Return the (X, Y) coordinate for the center point of the cell that contains the specified text.  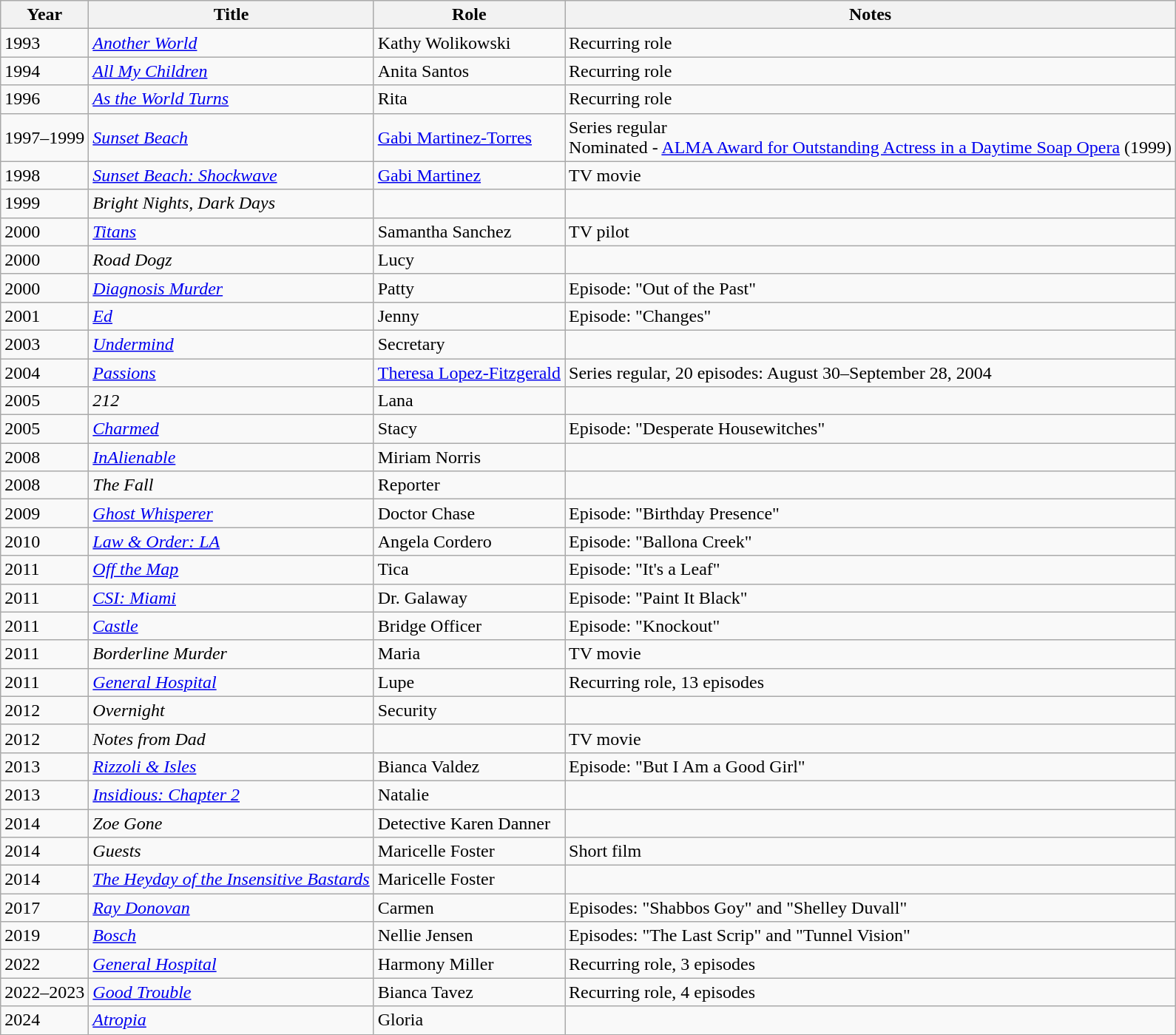
The Fall (231, 485)
Tica (469, 570)
As the World Turns (231, 99)
Recurring role, 4 episodes (871, 992)
2010 (44, 542)
Anita Santos (469, 71)
Lupe (469, 682)
Episode: "Ballona Creek" (871, 542)
The Heyday of the Insensitive Bastards (231, 880)
Episode: "Changes" (871, 316)
Stacy (469, 429)
Guests (231, 852)
Harmony Miller (469, 964)
2017 (44, 908)
Series regularNominated - ALMA Award for Outstanding Actress in a Daytime Soap Opera (1999) (871, 138)
2001 (44, 316)
Dr. Galaway (469, 598)
Jenny (469, 316)
Kathy Wolikowski (469, 43)
Recurring role, 13 episodes (871, 682)
Ray Donovan (231, 908)
Samantha Sanchez (469, 232)
InAlienable (231, 457)
Castle (231, 626)
Overnight (231, 710)
1993 (44, 43)
Another World (231, 43)
Short film (871, 852)
Gabi Martinez (469, 175)
Charmed (231, 429)
Ed (231, 316)
1998 (44, 175)
Episode: "Paint It Black" (871, 598)
1997–1999 (44, 138)
Maria (469, 654)
2009 (44, 513)
Atropia (231, 1020)
2019 (44, 936)
1999 (44, 203)
Detective Karen Danner (469, 823)
Episode: "Desperate Housewitches" (871, 429)
Rita (469, 99)
2003 (44, 344)
Episode: "Out of the Past" (871, 288)
Sunset Beach (231, 138)
1996 (44, 99)
Borderline Murder (231, 654)
Off the Map (231, 570)
Episodes: "The Last Scrip" and "Tunnel Vision" (871, 936)
Law & Order: LA (231, 542)
Episodes: "Shabbos Goy" and "Shelley Duvall" (871, 908)
Lucy (469, 260)
1994 (44, 71)
2022–2023 (44, 992)
Doctor Chase (469, 513)
Year (44, 15)
Carmen (469, 908)
Gabi Martinez-Torres (469, 138)
212 (231, 401)
Diagnosis Murder (231, 288)
Miriam Norris (469, 457)
Theresa Lopez-Fitzgerald (469, 372)
Road Dogz (231, 260)
Episode: "Knockout" (871, 626)
CSI: Miami (231, 598)
Gloria (469, 1020)
Episode: "But I Am a Good Girl" (871, 766)
Bright Nights, Dark Days (231, 203)
Bianca Valdez (469, 766)
Lana (469, 401)
Series regular, 20 episodes: August 30–September 28, 2004 (871, 372)
Insidious: Chapter 2 (231, 795)
Title (231, 15)
Nellie Jensen (469, 936)
Ghost Whisperer (231, 513)
Passions (231, 372)
Angela Cordero (469, 542)
Security (469, 710)
Bridge Officer (469, 626)
Patty (469, 288)
2004 (44, 372)
All My Children (231, 71)
2022 (44, 964)
2024 (44, 1020)
Recurring role, 3 episodes (871, 964)
Titans (231, 232)
TV pilot (871, 232)
Episode: "Birthday Presence" (871, 513)
Reporter (469, 485)
Undermind (231, 344)
Role (469, 15)
Rizzoli & Isles (231, 766)
Notes from Dad (231, 738)
Bosch (231, 936)
Zoe Gone (231, 823)
Natalie (469, 795)
Bianca Tavez (469, 992)
Good Trouble (231, 992)
Episode: "It's a Leaf" (871, 570)
Secretary (469, 344)
Notes (871, 15)
Sunset Beach: Shockwave (231, 175)
